Determine the [X, Y] coordinate at the center of the cell enclosing the given text.  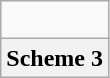
Scheme 3 [55, 58]
